Identify which cell holds the provided text, then report its [X, Y] central coordinate. 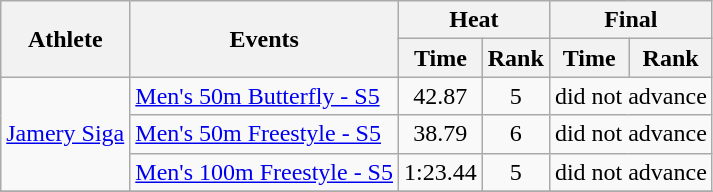
Men's 50m Butterfly - S5 [264, 96]
Events [264, 39]
Athlete [66, 39]
Final [630, 20]
Heat [474, 20]
38.79 [441, 134]
Jamery Siga [66, 134]
1:23.44 [441, 172]
Men's 50m Freestyle - S5 [264, 134]
42.87 [441, 96]
Men's 100m Freestyle - S5 [264, 172]
6 [516, 134]
